Capture the cell that displays the provided text and extract its [x, y] central coordinate. 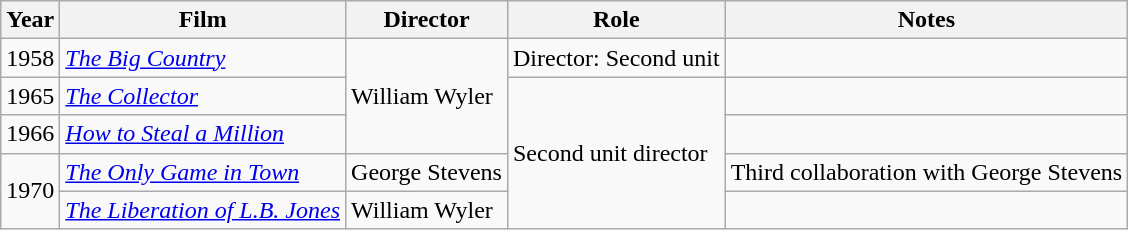
1966 [30, 134]
Year [30, 20]
How to Steal a Million [203, 134]
Second unit director [616, 153]
Director [427, 20]
The Big Country [203, 58]
The Only Game in Town [203, 172]
Notes [926, 20]
Director: Second unit [616, 58]
George Stevens [427, 172]
1970 [30, 191]
Film [203, 20]
Role [616, 20]
1965 [30, 96]
The Collector [203, 96]
Third collaboration with George Stevens [926, 172]
1958 [30, 58]
The Liberation of L.B. Jones [203, 210]
